Identify which cell holds the provided text, then report its (X, Y) central coordinate. 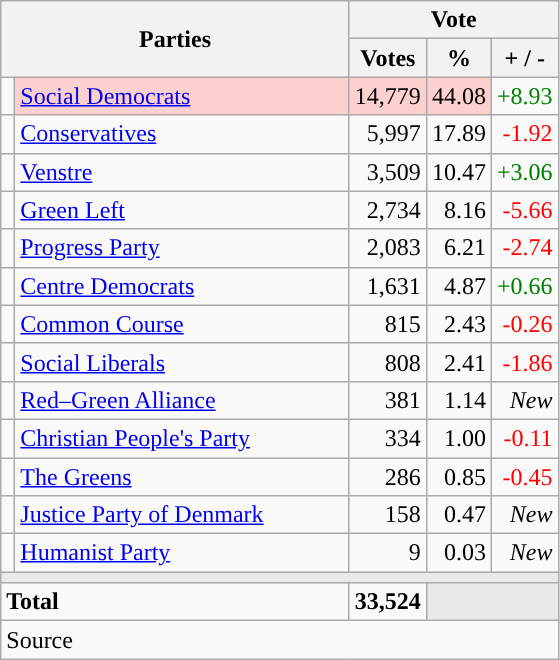
44.08 (458, 96)
8.16 (458, 210)
The Greens (182, 477)
% (458, 58)
Source (280, 640)
2,083 (388, 248)
815 (388, 324)
17.89 (458, 134)
2,734 (388, 210)
1,631 (388, 286)
1.14 (458, 400)
286 (388, 477)
-5.66 (524, 210)
14,779 (388, 96)
5,997 (388, 134)
Progress Party (182, 248)
0.03 (458, 553)
Social Democrats (182, 96)
10.47 (458, 172)
+3.06 (524, 172)
Centre Democrats (182, 286)
Conservatives (182, 134)
Green Left (182, 210)
Total (176, 602)
Venstre (182, 172)
3,509 (388, 172)
0.47 (458, 515)
Social Liberals (182, 362)
+8.93 (524, 96)
Christian People's Party (182, 438)
-0.11 (524, 438)
Parties (176, 39)
-2.74 (524, 248)
381 (388, 400)
Humanist Party (182, 553)
33,524 (388, 602)
6.21 (458, 248)
Red–Green Alliance (182, 400)
Justice Party of Denmark (182, 515)
Common Course (182, 324)
1.00 (458, 438)
808 (388, 362)
0.85 (458, 477)
Votes (388, 58)
+ / - (524, 58)
2.41 (458, 362)
+0.66 (524, 286)
-1.92 (524, 134)
334 (388, 438)
-1.86 (524, 362)
2.43 (458, 324)
-0.26 (524, 324)
9 (388, 553)
Vote (454, 20)
4.87 (458, 286)
-0.45 (524, 477)
158 (388, 515)
